Identify which cell holds the provided text, then report its (X, Y) central coordinate. 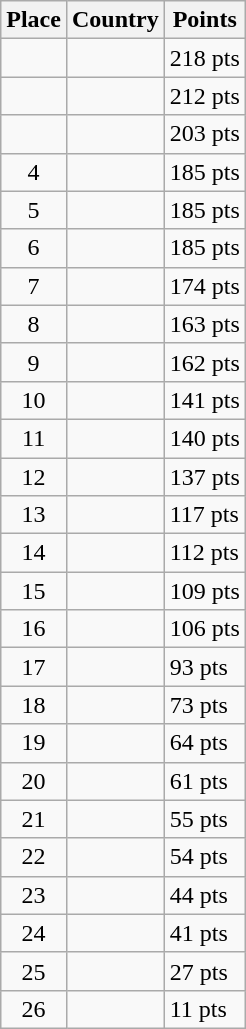
22 (34, 857)
8 (34, 324)
117 pts (204, 515)
17 (34, 667)
19 (34, 743)
109 pts (204, 591)
20 (34, 781)
163 pts (204, 324)
218 pts (204, 58)
73 pts (204, 705)
27 pts (204, 971)
13 (34, 515)
212 pts (204, 96)
137 pts (204, 477)
54 pts (204, 857)
15 (34, 591)
44 pts (204, 895)
21 (34, 819)
Points (204, 20)
64 pts (204, 743)
112 pts (204, 553)
55 pts (204, 819)
61 pts (204, 781)
11 pts (204, 1009)
141 pts (204, 400)
14 (34, 553)
140 pts (204, 438)
106 pts (204, 629)
Place (34, 20)
23 (34, 895)
11 (34, 438)
18 (34, 705)
174 pts (204, 286)
6 (34, 248)
5 (34, 210)
26 (34, 1009)
7 (34, 286)
9 (34, 362)
24 (34, 933)
10 (34, 400)
162 pts (204, 362)
4 (34, 172)
25 (34, 971)
41 pts (204, 933)
Country (115, 20)
93 pts (204, 667)
203 pts (204, 134)
16 (34, 629)
12 (34, 477)
